From the cell containing the given text, extract its center point as [X, Y] coordinate. 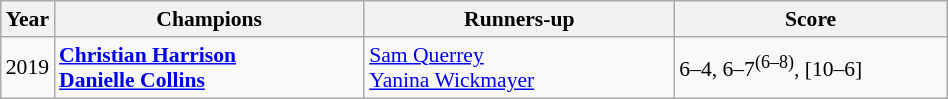
Score [810, 19]
Christian Harrison Danielle Collins [209, 68]
6–4, 6–7(6–8), [10–6] [810, 68]
Champions [209, 19]
Runners-up [519, 19]
2019 [28, 68]
Year [28, 19]
Sam Querrey Yanina Wickmayer [519, 68]
